Pinpoint the cell where the given text exists, returning its (X, Y) midpoint coordinate. 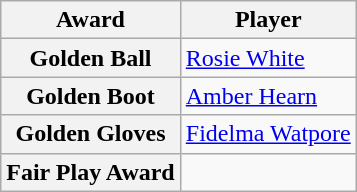
Award (91, 20)
Player (268, 20)
Fair Play Award (91, 172)
Amber Hearn (268, 96)
Golden Ball (91, 58)
Fidelma Watpore (268, 134)
Rosie White (268, 58)
Golden Boot (91, 96)
Golden Gloves (91, 134)
